Search for the cell housing the specified text and yield its (X, Y) center coordinate. 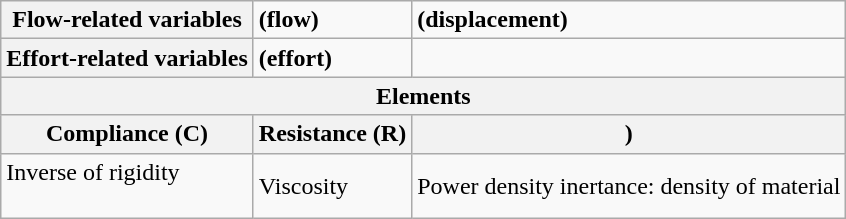
) (629, 134)
Power density inertance: density of material (629, 186)
Resistance (R) (332, 134)
Viscosity (332, 186)
Inverse of rigidity (128, 186)
Elements (424, 96)
Flow-related variables (128, 20)
Compliance (C) (128, 134)
Effort-related variables (128, 58)
(effort) (332, 58)
(displacement) (629, 20)
(flow) (332, 20)
